Search for the cell housing the specified text and yield its [x, y] center coordinate. 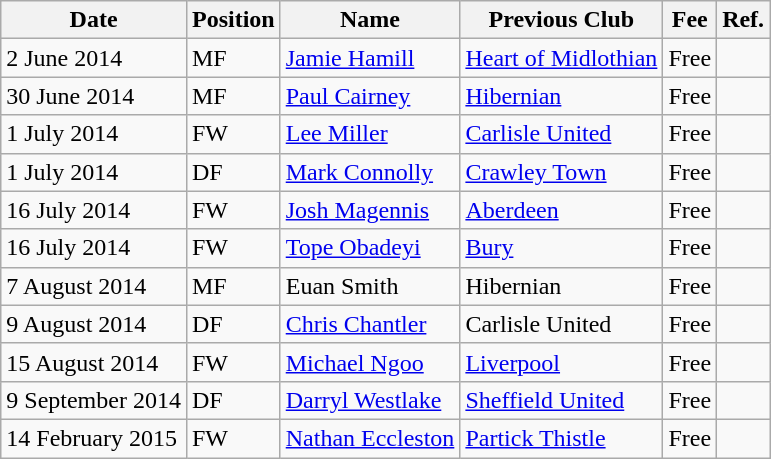
Crawley Town [562, 172]
Darryl Westlake [370, 400]
Heart of Midlothian [562, 58]
Chris Chantler [370, 324]
Partick Thistle [562, 438]
Position [233, 20]
Previous Club [562, 20]
Nathan Eccleston [370, 438]
7 August 2014 [94, 286]
2 June 2014 [94, 58]
Ref. [744, 20]
Bury [562, 248]
Aberdeen [562, 210]
Tope Obadeyi [370, 248]
Name [370, 20]
Jamie Hamill [370, 58]
Michael Ngoo [370, 362]
Josh Magennis [370, 210]
Paul Cairney [370, 96]
Date [94, 20]
Euan Smith [370, 286]
30 June 2014 [94, 96]
9 August 2014 [94, 324]
Mark Connolly [370, 172]
9 September 2014 [94, 400]
Fee [690, 20]
Lee Miller [370, 134]
Sheffield United [562, 400]
14 February 2015 [94, 438]
Liverpool [562, 362]
15 August 2014 [94, 362]
